From the cell containing the given text, extract its center point as (x, y) coordinate. 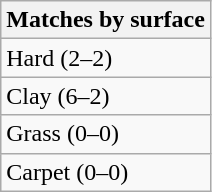
Clay (6–2) (106, 96)
Hard (2–2) (106, 58)
Matches by surface (106, 20)
Grass (0–0) (106, 134)
Carpet (0–0) (106, 172)
